Provide the [X, Y] coordinate of the cell's center where the given text is located.  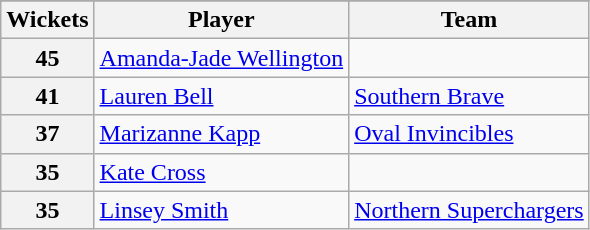
41 [48, 96]
Kate Cross [222, 172]
Linsey Smith [222, 210]
Team [470, 20]
37 [48, 134]
Northern Superchargers [470, 210]
Amanda-Jade Wellington [222, 58]
Wickets [48, 20]
Marizanne Kapp [222, 134]
Oval Invincibles [470, 134]
Lauren Bell [222, 96]
Player [222, 20]
Southern Brave [470, 96]
45 [48, 58]
